Provide the [x, y] coordinate of the cell's center where the given text is located.  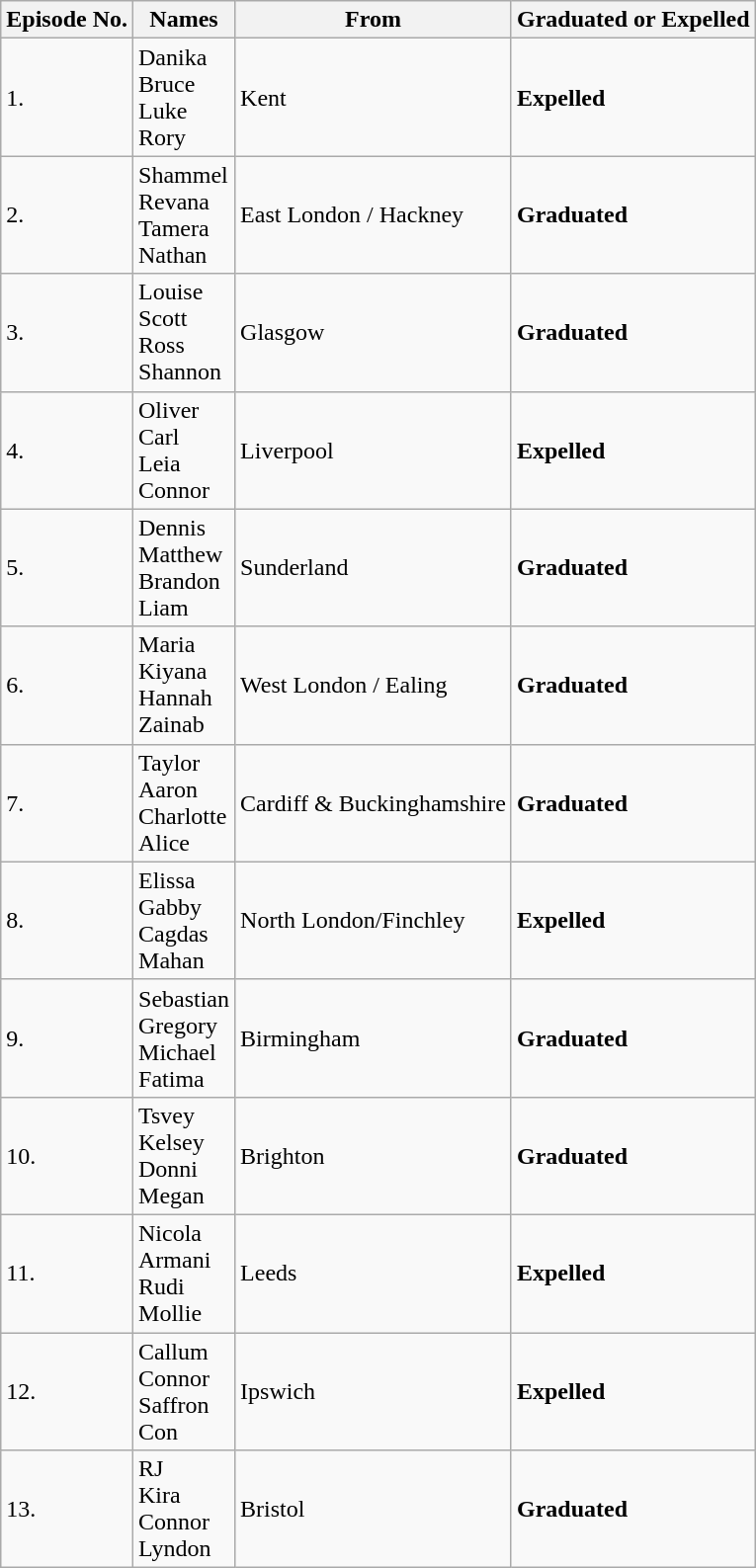
2. [67, 215]
From [374, 20]
12. [67, 1391]
Episode No. [67, 20]
1. [67, 97]
6. [67, 686]
Brighton [374, 1156]
8. [67, 921]
ElissaGabbyCagdasMahan [184, 921]
5. [67, 567]
Kent [374, 97]
Ipswich [374, 1391]
DanikaBruceLukeRory [184, 97]
CallumConnorSaffronCon [184, 1391]
9. [67, 1037]
11. [67, 1273]
DennisMatthewBrandonLiam [184, 567]
4. [67, 451]
TaylorAaronCharlotteAlice [184, 802]
East London / Hackney [374, 215]
3. [67, 332]
ShammelRevanaTameraNathan [184, 215]
Sunderland [374, 567]
SebastianGregoryMichaelFatima [184, 1037]
Glasgow [374, 332]
Cardiff & Buckinghamshire [374, 802]
NicolaArmaniRudiMollie [184, 1273]
West London / Ealing [374, 686]
10. [67, 1156]
LouiseScottRossShannon [184, 332]
13. [67, 1510]
Birmingham [374, 1037]
Liverpool [374, 451]
Leeds [374, 1273]
7. [67, 802]
OliverCarlLeiaConnor [184, 451]
TsveyKelseyDonniMegan [184, 1156]
MariaKiyanaHannahZainab [184, 686]
Names [184, 20]
RJKiraConnorLyndon [184, 1510]
Bristol [374, 1510]
Graduated or Expelled [632, 20]
North London/Finchley [374, 921]
